Scan for the cell matching the given text and deliver its [X, Y] coordinate at center. 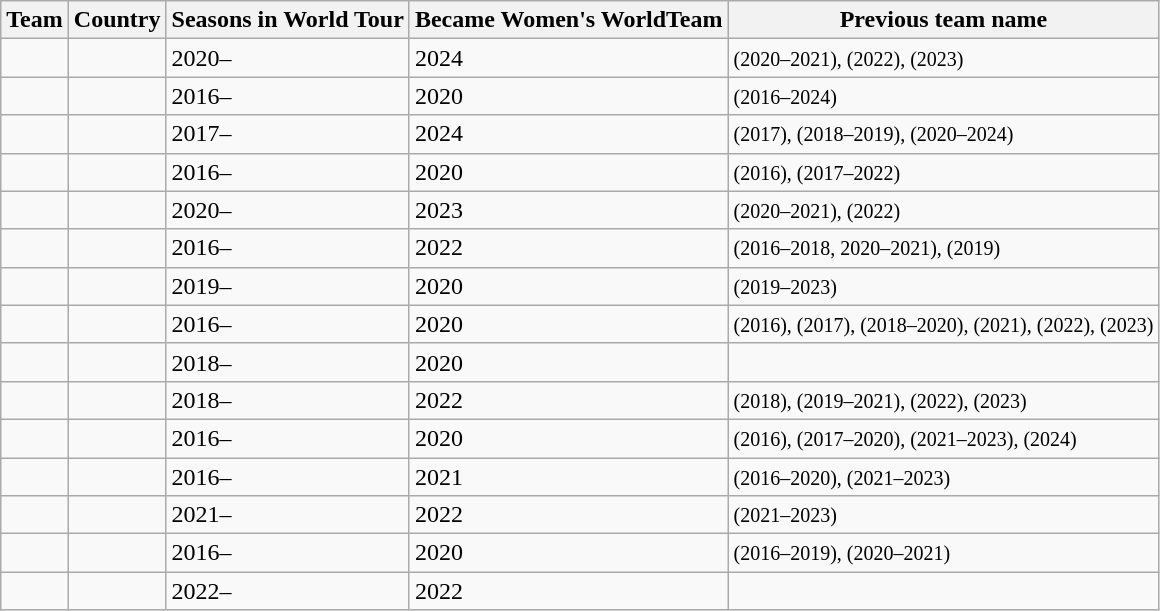
(2018), (2019–2021), (2022), (2023) [944, 400]
2021– [288, 515]
(2017), (2018–2019), (2020–2024) [944, 134]
(2021–2023) [944, 515]
(2020–2021), (2022) [944, 210]
2017– [288, 134]
2021 [568, 477]
Seasons in World Tour [288, 20]
Became Women's WorldTeam [568, 20]
(2016–2018, 2020–2021), (2019) [944, 248]
(2016), (2017–2020), (2021–2023), (2024) [944, 438]
(2020–2021), (2022), (2023) [944, 58]
(2016), (2017–2022) [944, 172]
2023 [568, 210]
Previous team name [944, 20]
Country [117, 20]
2022– [288, 591]
(2016), (2017), (2018–2020), (2021), (2022), (2023) [944, 324]
Team [35, 20]
(2019–2023) [944, 286]
(2016–2024) [944, 96]
2019– [288, 286]
(2016–2020), (2021–2023) [944, 477]
(2016–2019), (2020–2021) [944, 553]
